From the cell containing the given text, extract its center point as [x, y] coordinate. 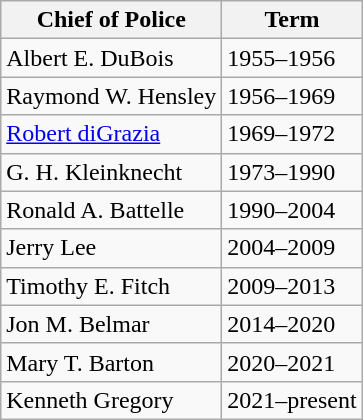
Jerry Lee [112, 248]
2009–2013 [292, 286]
1956–1969 [292, 96]
1969–1972 [292, 134]
Mary T. Barton [112, 362]
Raymond W. Hensley [112, 96]
Term [292, 20]
Albert E. DuBois [112, 58]
2014–2020 [292, 324]
2004–2009 [292, 248]
Kenneth Gregory [112, 400]
Jon M. Belmar [112, 324]
Timothy E. Fitch [112, 286]
Ronald A. Battelle [112, 210]
1955–1956 [292, 58]
G. H. Kleinknecht [112, 172]
Chief of Police [112, 20]
2021–present [292, 400]
1973–1990 [292, 172]
2020–2021 [292, 362]
Robert diGrazia [112, 134]
1990–2004 [292, 210]
